Detect which cell encompasses the target text, then output its (x, y) center coordinate. 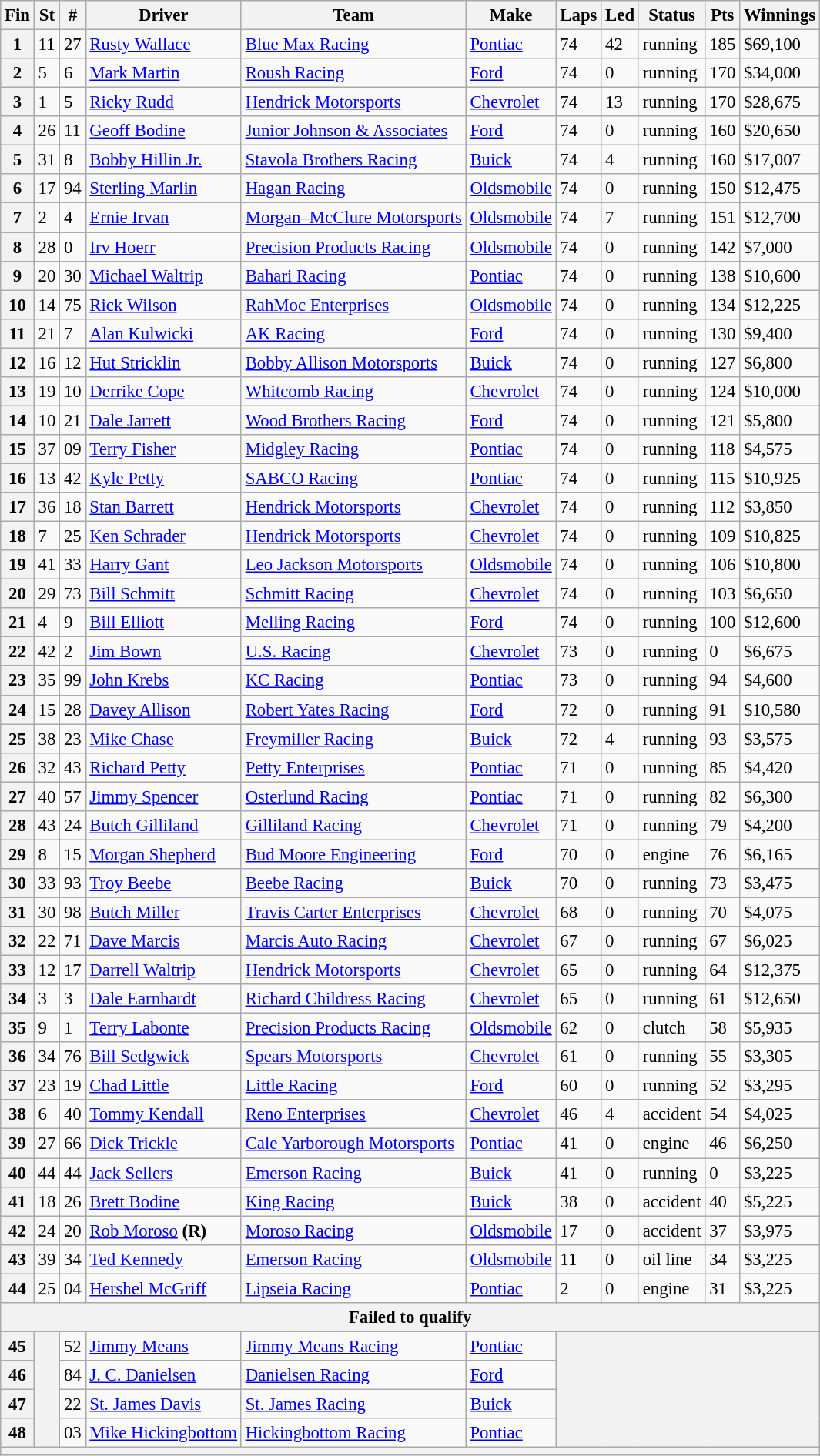
St (46, 15)
$3,475 (780, 883)
62 (579, 1028)
130 (722, 333)
Roush Racing (353, 73)
47 (18, 1404)
Michael Waltrip (163, 276)
$12,700 (780, 218)
$5,935 (780, 1028)
$6,165 (780, 854)
64 (722, 970)
Hut Stricklin (163, 362)
Schmitt Racing (353, 594)
Richard Petty (163, 767)
118 (722, 449)
85 (722, 767)
oil line (671, 1259)
Beebe Racing (353, 883)
$3,850 (780, 507)
Derrike Cope (163, 392)
$6,300 (780, 796)
Stavola Brothers Racing (353, 160)
Reno Enterprises (353, 1115)
Team (353, 15)
$6,025 (780, 941)
55 (722, 1057)
57 (72, 796)
82 (722, 796)
Brett Bodine (163, 1201)
Status (671, 15)
RahMoc Enterprises (353, 305)
103 (722, 594)
Little Racing (353, 1086)
151 (722, 218)
48 (18, 1433)
Marcis Auto Racing (353, 941)
Jack Sellers (163, 1173)
$4,075 (780, 912)
$12,225 (780, 305)
KC Racing (353, 681)
Hershel McGriff (163, 1288)
Bobby Allison Motorsports (353, 362)
Petty Enterprises (353, 767)
Tommy Kendall (163, 1115)
112 (722, 507)
121 (722, 420)
U.S. Racing (353, 652)
100 (722, 623)
134 (722, 305)
Dale Jarrett (163, 420)
Darrell Waltrip (163, 970)
$3,575 (780, 739)
106 (722, 565)
Bill Elliott (163, 623)
$6,675 (780, 652)
Davey Allison (163, 710)
Mark Martin (163, 73)
$4,200 (780, 826)
03 (72, 1433)
Midgley Racing (353, 449)
Alan Kulwicki (163, 333)
$3,305 (780, 1057)
Osterlund Racing (353, 796)
Chad Little (163, 1086)
Cale Yarborough Motorsports (353, 1144)
Stan Barrett (163, 507)
Winnings (780, 15)
$5,225 (780, 1201)
St. James Davis (163, 1404)
$3,975 (780, 1231)
54 (722, 1115)
Bill Sedgwick (163, 1057)
Harry Gant (163, 565)
$3,295 (780, 1086)
Morgan–McClure Motorsports (353, 218)
$10,580 (780, 710)
$7,000 (780, 247)
$10,800 (780, 565)
$4,600 (780, 681)
Melling Racing (353, 623)
127 (722, 362)
04 (72, 1288)
Ted Kennedy (163, 1259)
Richard Childress Racing (353, 999)
Lipseia Racing (353, 1288)
St. James Racing (353, 1404)
Terry Fisher (163, 449)
Led (621, 15)
109 (722, 536)
Hagan Racing (353, 189)
150 (722, 189)
$10,000 (780, 392)
$6,250 (780, 1144)
Laps (579, 15)
Failed to qualify (410, 1317)
Rick Wilson (163, 305)
AK Racing (353, 333)
91 (722, 710)
Irv Hoerr (163, 247)
Gilliland Racing (353, 826)
79 (722, 826)
Ricky Rudd (163, 102)
SABCO Racing (353, 478)
Jim Bown (163, 652)
Make (511, 15)
Terry Labonte (163, 1028)
$10,825 (780, 536)
Mike Hickingbottom (163, 1433)
124 (722, 392)
Bud Moore Engineering (353, 854)
Jimmy Spencer (163, 796)
Moroso Racing (353, 1231)
138 (722, 276)
Butch Gilliland (163, 826)
66 (72, 1144)
Whitcomb Racing (353, 392)
Jimmy Means Racing (353, 1346)
09 (72, 449)
Driver (163, 15)
Wood Brothers Racing (353, 420)
$12,600 (780, 623)
98 (72, 912)
Bill Schmitt (163, 594)
115 (722, 478)
Leo Jackson Motorsports (353, 565)
Geoff Bodine (163, 131)
58 (722, 1028)
$12,475 (780, 189)
Dave Marcis (163, 941)
142 (722, 247)
Danielsen Racing (353, 1375)
Butch Miller (163, 912)
$4,420 (780, 767)
Troy Beebe (163, 883)
$5,800 (780, 420)
45 (18, 1346)
68 (579, 912)
Spears Motorsports (353, 1057)
Mike Chase (163, 739)
Dale Earnhardt (163, 999)
clutch (671, 1028)
Hickingbottom Racing (353, 1433)
J. C. Danielsen (163, 1375)
Dick Trickle (163, 1144)
$12,650 (780, 999)
Blue Max Racing (353, 45)
Junior Johnson & Associates (353, 131)
60 (579, 1086)
$20,650 (780, 131)
Freymiller Racing (353, 739)
Ernie Irvan (163, 218)
Jimmy Means (163, 1346)
$69,100 (780, 45)
$9,400 (780, 333)
# (72, 15)
King Racing (353, 1201)
Kyle Petty (163, 478)
Travis Carter Enterprises (353, 912)
185 (722, 45)
$6,650 (780, 594)
Rob Moroso (R) (163, 1231)
84 (72, 1375)
Pts (722, 15)
John Krebs (163, 681)
Robert Yates Racing (353, 710)
$12,375 (780, 970)
$10,925 (780, 478)
$4,575 (780, 449)
$10,600 (780, 276)
99 (72, 681)
Sterling Marlin (163, 189)
Ken Schrader (163, 536)
Morgan Shepherd (163, 854)
Bahari Racing (353, 276)
Fin (18, 15)
$17,007 (780, 160)
75 (72, 305)
Bobby Hillin Jr. (163, 160)
$6,800 (780, 362)
$28,675 (780, 102)
$4,025 (780, 1115)
$34,000 (780, 73)
Rusty Wallace (163, 45)
